Identify which cell holds the provided text, then report its (X, Y) central coordinate. 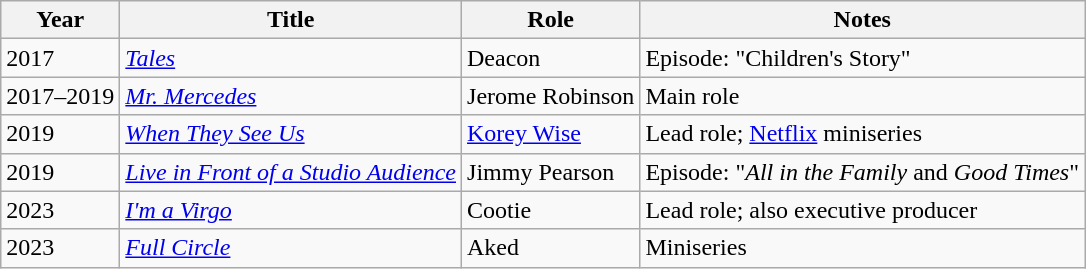
Live in Front of a Studio Audience (291, 172)
Episode: "All in the Family and Good Times" (862, 172)
2017–2019 (60, 96)
Role (551, 20)
2017 (60, 58)
Episode: "Children's Story" (862, 58)
Title (291, 20)
Cootie (551, 210)
Jimmy Pearson (551, 172)
Main role (862, 96)
Miniseries (862, 248)
Lead role; also executive producer (862, 210)
Korey Wise (551, 134)
Lead role; Netflix miniseries (862, 134)
Full Circle (291, 248)
Deacon (551, 58)
Notes (862, 20)
Jerome Robinson (551, 96)
Aked (551, 248)
Tales (291, 58)
Mr. Mercedes (291, 96)
Year (60, 20)
When They See Us (291, 134)
I'm a Virgo (291, 210)
